Capture the cell that displays the provided text and extract its (x, y) central coordinate. 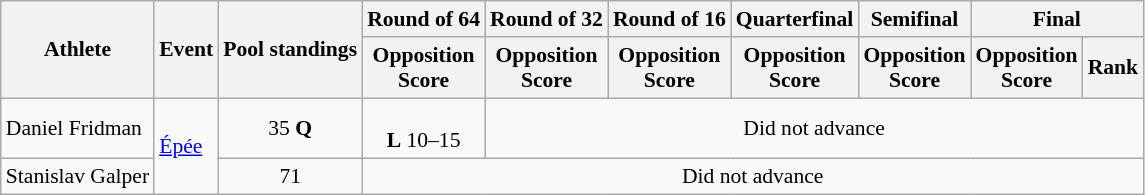
Final (1058, 19)
Round of 32 (546, 19)
Pool standings (290, 50)
Semifinal (914, 19)
Round of 16 (670, 19)
Rank (1114, 68)
Round of 64 (424, 19)
Épée (186, 146)
Daniel Fridman (78, 128)
Quarterfinal (795, 19)
L 10–15 (424, 128)
Event (186, 50)
71 (290, 177)
Stanislav Galper (78, 177)
Athlete (78, 50)
35 Q (290, 128)
